Return [x, y] of the center of cell containing provided text 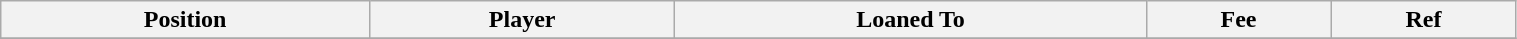
Ref [1424, 20]
Loaned To [910, 20]
Position [186, 20]
Fee [1238, 20]
Player [522, 20]
